For the text-containing cell, return its midpoint in [X, Y] coordinate format. 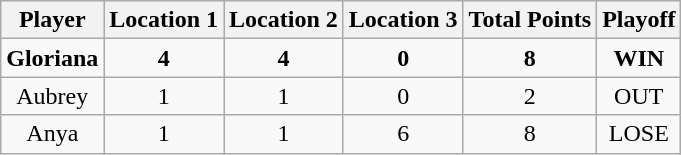
Playoff [639, 20]
OUT [639, 96]
Anya [52, 134]
Total Points [530, 20]
WIN [639, 58]
Aubrey [52, 96]
Location 2 [284, 20]
2 [530, 96]
Location 1 [164, 20]
Gloriana [52, 58]
6 [403, 134]
Location 3 [403, 20]
LOSE [639, 134]
Player [52, 20]
